Pinpoint the cell where the given text exists, returning its [X, Y] midpoint coordinate. 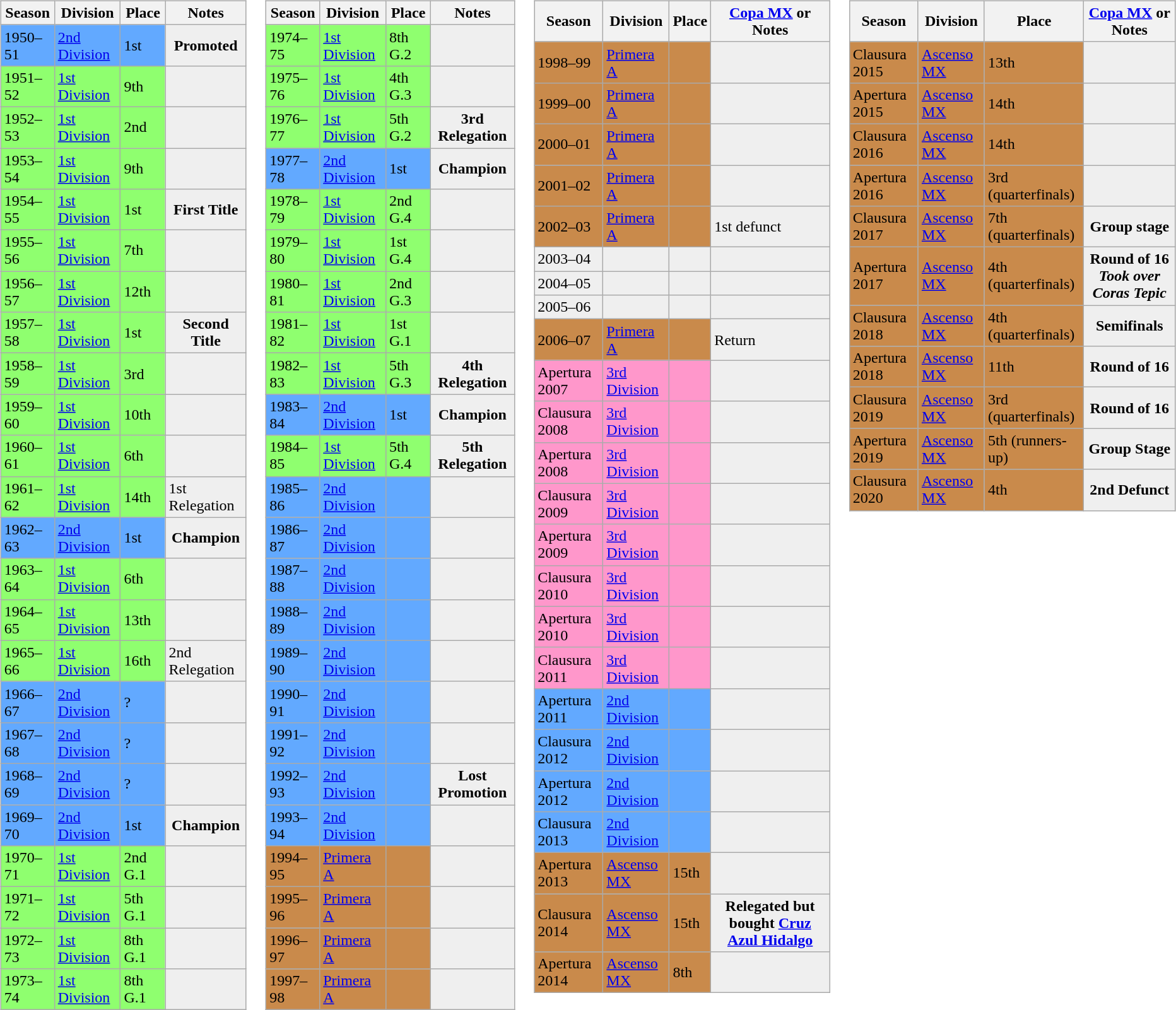
1984–85 [293, 455]
1975–76 [293, 86]
10th [143, 415]
Clausura 2012 [569, 749]
2006–07 [569, 339]
Apertura 2014 [569, 973]
Relegated but bought Cruz Azul Hidalgo [770, 923]
1993–94 [293, 825]
1974–75 [293, 45]
Clausura 2019 [883, 408]
1959–60 [28, 415]
1991–92 [293, 743]
1966–67 [28, 702]
Clausura 2018 [883, 326]
2002–03 [569, 227]
1978–79 [293, 209]
1965–66 [28, 661]
Clausura 2016 [883, 144]
Apertura 2016 [883, 185]
Apertura 2019 [883, 449]
Semifinals [1129, 326]
1996–97 [293, 949]
2nd Defunct [1129, 490]
1987–88 [293, 579]
Clausura 2014 [569, 923]
1980–81 [293, 291]
11th [1033, 367]
1986–87 [293, 537]
1994–95 [293, 867]
1977–78 [293, 168]
1952–53 [28, 127]
5th G.3 [408, 373]
1953–54 [28, 168]
First Title [206, 209]
2nd [143, 127]
1990–91 [293, 702]
Apertura 2018 [883, 367]
1957–58 [28, 333]
Apertura 2011 [569, 709]
Clausura 2011 [569, 667]
1973–74 [28, 989]
1st defunct [770, 227]
1950–51 [28, 45]
3rd Relegation [473, 127]
1976–77 [293, 127]
1951–52 [28, 86]
7th [143, 251]
4th G.3 [408, 86]
1958–59 [28, 373]
1983–84 [293, 415]
8th [690, 973]
1968–69 [28, 784]
1971–72 [28, 907]
1992–93 [293, 784]
2003–04 [569, 259]
Round of 16Took over Coras Tepic [1129, 276]
1962–63 [28, 537]
Clausura 2009 [569, 503]
3rd [143, 373]
1969–70 [28, 825]
7th (quarterfinals) [1033, 227]
5th G.1 [143, 907]
1995–96 [293, 907]
12th [143, 291]
Apertura 2010 [569, 627]
1997–98 [293, 989]
Group Stage [1129, 449]
2004–05 [569, 283]
1955–56 [28, 251]
1954–55 [28, 209]
Clausura 2010 [569, 585]
1970–71 [28, 867]
2nd G.1 [143, 867]
Clausura 2008 [569, 421]
2nd G.3 [408, 291]
2nd Relegation [206, 661]
1979–80 [293, 251]
5th Relegation [473, 455]
Second Title [206, 333]
2nd G.4 [408, 209]
1967–68 [28, 743]
Group stage [1129, 227]
Clausura 2017 [883, 227]
Apertura 2009 [569, 545]
2005–06 [569, 307]
Apertura 2017 [883, 276]
1972–73 [28, 949]
5th G.4 [408, 455]
1960–61 [28, 455]
1st G.4 [408, 251]
Promoted [206, 45]
Return [770, 339]
Lost Promotion [473, 784]
Clausura 2013 [569, 833]
1988–89 [293, 620]
1989–90 [293, 661]
5th G.2 [408, 127]
Apertura 2013 [569, 873]
1999–00 [569, 103]
1st Relegation [206, 497]
Clausura 2015 [883, 62]
1961–62 [28, 497]
Apertura 2008 [569, 463]
2001–02 [569, 185]
1985–86 [293, 497]
1st G.1 [408, 333]
Clausura 2020 [883, 490]
1998–99 [569, 62]
4th [1033, 490]
Apertura 2012 [569, 791]
5th (runners-up) [1033, 449]
8th G.2 [408, 45]
2000–01 [569, 144]
Apertura 2015 [883, 103]
16th [143, 661]
1982–83 [293, 373]
1964–65 [28, 620]
1956–57 [28, 291]
1963–64 [28, 579]
Apertura 2007 [569, 381]
4th Relegation [473, 373]
1981–82 [293, 333]
